Scan for the cell matching the given text and deliver its (X, Y) coordinate at center. 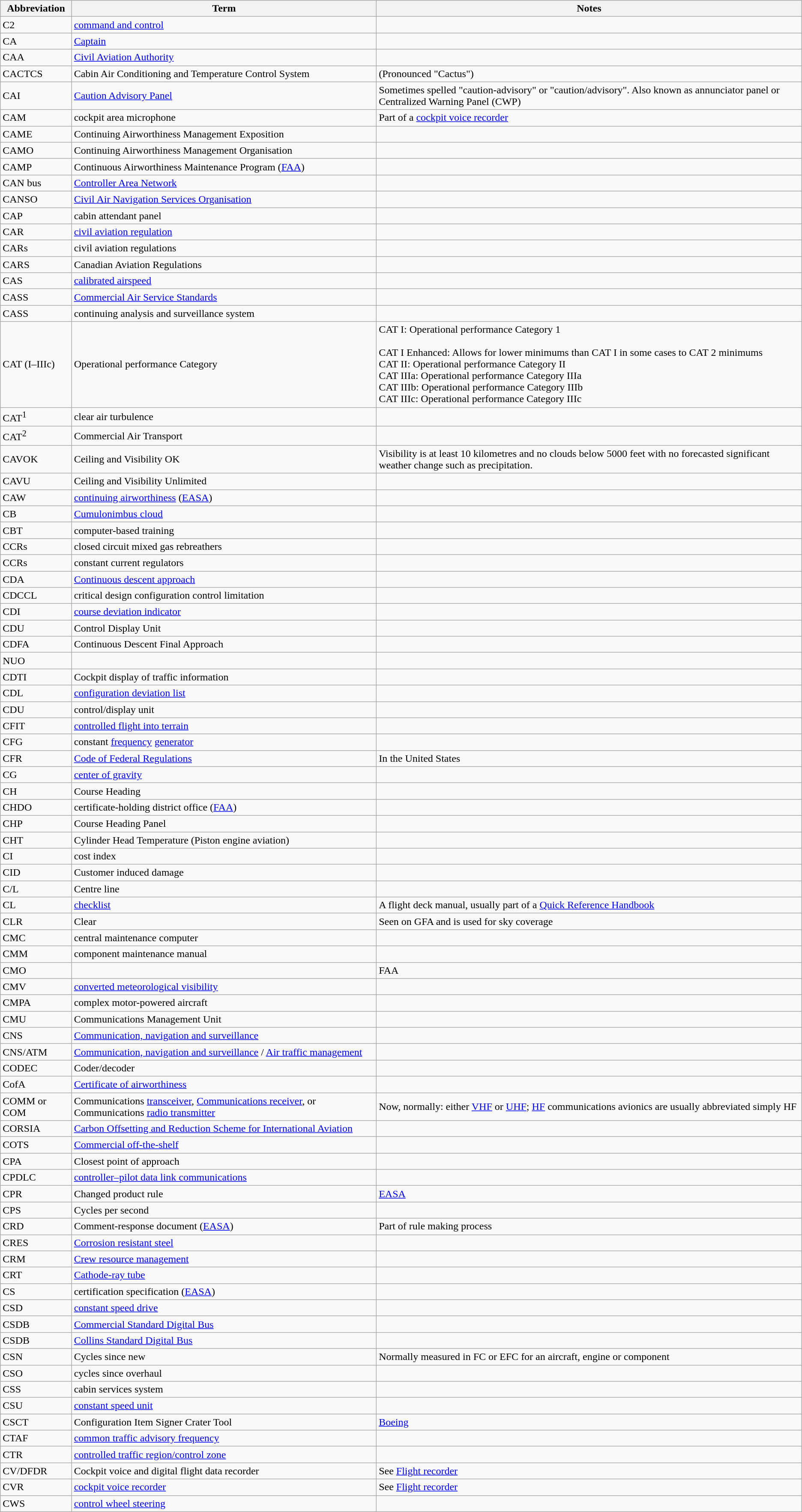
Abbreviation (36, 9)
Cylinder Head Temperature (Piston engine aviation) (224, 840)
certificate-holding district office (FAA) (224, 807)
closed circuit mixed gas rebreathers (224, 546)
Boeing (590, 1422)
Cabin Air Conditioning and Temperature Control System (224, 74)
CMV (36, 987)
Course Heading (224, 791)
CFG (36, 742)
component maintenance manual (224, 954)
Cathode-ray tube (224, 1275)
Civil Aviation Authority (224, 57)
Caution Advisory Panel (224, 96)
CNS/ATM (36, 1052)
In the United States (590, 758)
Commercial Air Service Standards (224, 297)
CSCT (36, 1422)
CAVOK (36, 459)
CWS (36, 1503)
Commercial Air Transport (224, 436)
configuration deviation list (224, 693)
Visibility is at least 10 kilometres and no clouds below 5000 feet with no forecasted significant weather change such as precipitation. (590, 459)
civil aviation regulation (224, 232)
CAN bus (36, 183)
Ceiling and Visibility OK (224, 459)
COMM or COM (36, 1106)
Comment-response document (EASA) (224, 1226)
CA (36, 41)
Captain (224, 41)
CSN (36, 1357)
CAVU (36, 481)
CRT (36, 1275)
CAS (36, 281)
command and control (224, 25)
Carbon Offsetting and Reduction Scheme for International Aviation (224, 1129)
Coder/decoder (224, 1068)
CARS (36, 265)
CAMP (36, 167)
Code of Federal Regulations (224, 758)
Course Heading Panel (224, 823)
Notes (590, 9)
Cumulonimbus cloud (224, 514)
controlled flight into terrain (224, 726)
NUO (36, 661)
Cockpit voice and digital flight data recorder (224, 1471)
FAA (590, 970)
cycles since overhaul (224, 1373)
Operational performance Category (224, 364)
CMU (36, 1019)
cabin services system (224, 1390)
constant frequency generator (224, 742)
critical design configuration control limitation (224, 596)
CRES (36, 1243)
continuing analysis and surveillance system (224, 313)
CDFA (36, 644)
CAME (36, 134)
CDI (36, 612)
course deviation indicator (224, 612)
CORSIA (36, 1129)
Term (224, 9)
CRM (36, 1259)
CSS (36, 1390)
Changed product rule (224, 1194)
CAMO (36, 150)
CRD (36, 1226)
CSU (36, 1406)
Continuous Descent Final Approach (224, 644)
Corrosion resistant steel (224, 1243)
CDTI (36, 677)
CMC (36, 938)
Continuing Airworthiness Management Organisation (224, 150)
checklist (224, 905)
Part of a cockpit voice recorder (590, 118)
C2 (36, 25)
Communications Management Unit (224, 1019)
CFR (36, 758)
CDCCL (36, 596)
CL (36, 905)
CI (36, 856)
CBT (36, 530)
Sometimes spelled "caution-advisory" or "caution/advisory". Also known as annunciator panel or Centralized Warning Panel (CWP) (590, 96)
control wheel steering (224, 1503)
Normally measured in FC or EFC for an aircraft, engine or component (590, 1357)
CFIT (36, 726)
CTR (36, 1455)
center of gravity (224, 775)
Communications transceiver, Communications receiver, or Communications radio transmitter (224, 1106)
cost index (224, 856)
COTS (36, 1145)
CNS (36, 1035)
CAT (I–IIIc) (36, 364)
CACTCS (36, 74)
Communication, navigation and surveillance (224, 1035)
calibrated airspeed (224, 281)
CAT1 (36, 417)
Centre line (224, 889)
CB (36, 514)
controller–pilot data link communications (224, 1178)
cockpit voice recorder (224, 1487)
continuing airworthiness (EASA) (224, 498)
CHP (36, 823)
Part of rule making process (590, 1226)
common traffic advisory frequency (224, 1438)
Seen on GFA and is used for sky coverage (590, 922)
Continuous Airworthiness Maintenance Program (FAA) (224, 167)
CAM (36, 118)
complex motor-powered aircraft (224, 1003)
CSO (36, 1373)
CANSO (36, 199)
clear air turbulence (224, 417)
Crew resource management (224, 1259)
Commercial Standard Digital Bus (224, 1324)
Continuing Airworthiness Management Exposition (224, 134)
CDA (36, 579)
CAR (36, 232)
constant speed unit (224, 1406)
computer-based training (224, 530)
Cockpit display of traffic information (224, 677)
Commercial off-the-shelf (224, 1145)
CPA (36, 1161)
CMPA (36, 1003)
converted meteorological visibility (224, 987)
Canadian Aviation Regulations (224, 265)
CAT2 (36, 436)
civil aviation regulations (224, 248)
cockpit area microphone (224, 118)
Collins Standard Digital Bus (224, 1340)
CS (36, 1291)
constant current regulators (224, 563)
CDL (36, 693)
CVR (36, 1487)
CPDLC (36, 1178)
controlled traffic region/control zone (224, 1455)
certification specification (EASA) (224, 1291)
CARs (36, 248)
CAA (36, 57)
CAI (36, 96)
CPR (36, 1194)
Civil Air Navigation Services Organisation (224, 199)
Certificate of airworthiness (224, 1084)
CID (36, 873)
(Pronounced "Cactus") (590, 74)
CMM (36, 954)
CODEC (36, 1068)
CSD (36, 1308)
Ceiling and Visibility Unlimited (224, 481)
Customer induced damage (224, 873)
Cycles per second (224, 1210)
CV/DFDR (36, 1471)
CPS (36, 1210)
cabin attendant panel (224, 215)
CAP (36, 215)
CofA (36, 1084)
CLR (36, 922)
Continuous descent approach (224, 579)
C/L (36, 889)
Controller Area Network (224, 183)
Now, normally: either VHF or UHF; HF communications avionics are usually abbreviated simply HF (590, 1106)
CHDO (36, 807)
CG (36, 775)
control/display unit (224, 710)
Closest point of approach (224, 1161)
CTAF (36, 1438)
constant speed drive (224, 1308)
Communication, navigation and surveillance / Air traffic management (224, 1052)
EASA (590, 1194)
Clear (224, 922)
CH (36, 791)
Control Display Unit (224, 628)
Cycles since new (224, 1357)
A flight deck manual, usually part of a Quick Reference Handbook (590, 905)
central maintenance computer (224, 938)
Configuration Item Signer Crater Tool (224, 1422)
CMO (36, 970)
CAW (36, 498)
CHT (36, 840)
